For the text-containing cell, return its midpoint in [x, y] coordinate format. 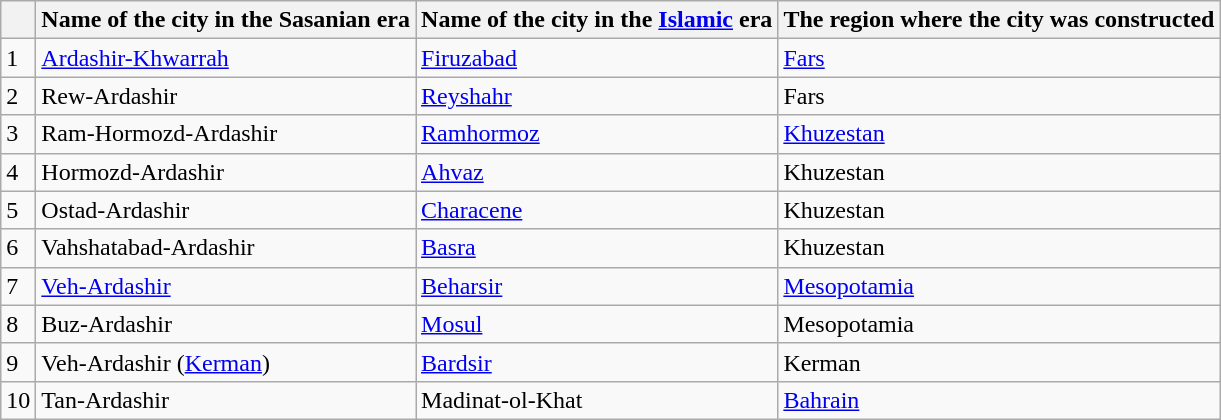
10 [18, 400]
Buz-Ardashir [226, 324]
Characene [597, 210]
Vahshatabad-Ardashir [226, 248]
Name of the city in the Sasanian era [226, 20]
Reyshahr [597, 96]
Bahrain [999, 400]
Mosul [597, 324]
7 [18, 286]
Ram-Hormozd-Ardashir [226, 134]
2 [18, 96]
Ostad-Ardashir [226, 210]
Hormozd-Ardashir [226, 172]
Firuzabad [597, 58]
8 [18, 324]
9 [18, 362]
Rew-Ardashir [226, 96]
Ardashir-Khwarrah [226, 58]
The region where the city was constructed [999, 20]
Beharsir [597, 286]
4 [18, 172]
Veh-Ardashir (Kerman) [226, 362]
Kerman [999, 362]
Ahvaz [597, 172]
6 [18, 248]
3 [18, 134]
5 [18, 210]
Ramhormoz [597, 134]
Tan-Ardashir [226, 400]
Name of the city in the Islamic era [597, 20]
Bardsir [597, 362]
1 [18, 58]
Veh-Ardashir [226, 286]
Basra [597, 248]
Madinat-ol-Khat [597, 400]
